Capture the cell that displays the provided text and extract its [X, Y] central coordinate. 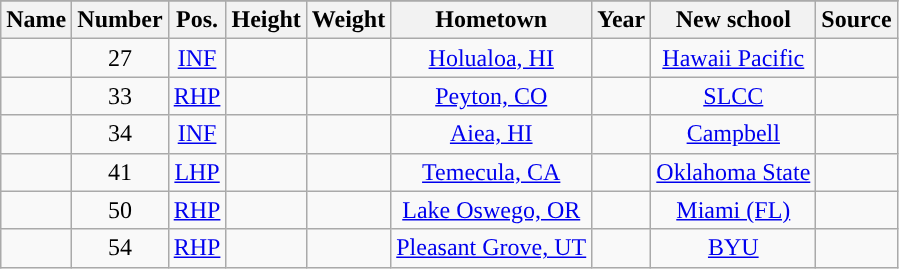
27 [120, 58]
Name [36, 20]
Pleasant Grove, UT [492, 248]
Aiea, HI [492, 134]
Lake Oswego, OR [492, 210]
New school [734, 20]
SLCC [734, 96]
Miami (FL) [734, 210]
Number [120, 20]
LHP [197, 172]
Hawaii Pacific [734, 58]
34 [120, 134]
50 [120, 210]
Temecula, CA [492, 172]
Holualoa, HI [492, 58]
33 [120, 96]
BYU [734, 248]
Campbell [734, 134]
Hometown [492, 20]
41 [120, 172]
Source [856, 20]
Pos. [197, 20]
Year [622, 20]
54 [120, 248]
Weight [348, 20]
Height [266, 20]
Oklahoma State [734, 172]
Peyton, CO [492, 96]
